Detect which cell encompasses the target text, then output its [x, y] center coordinate. 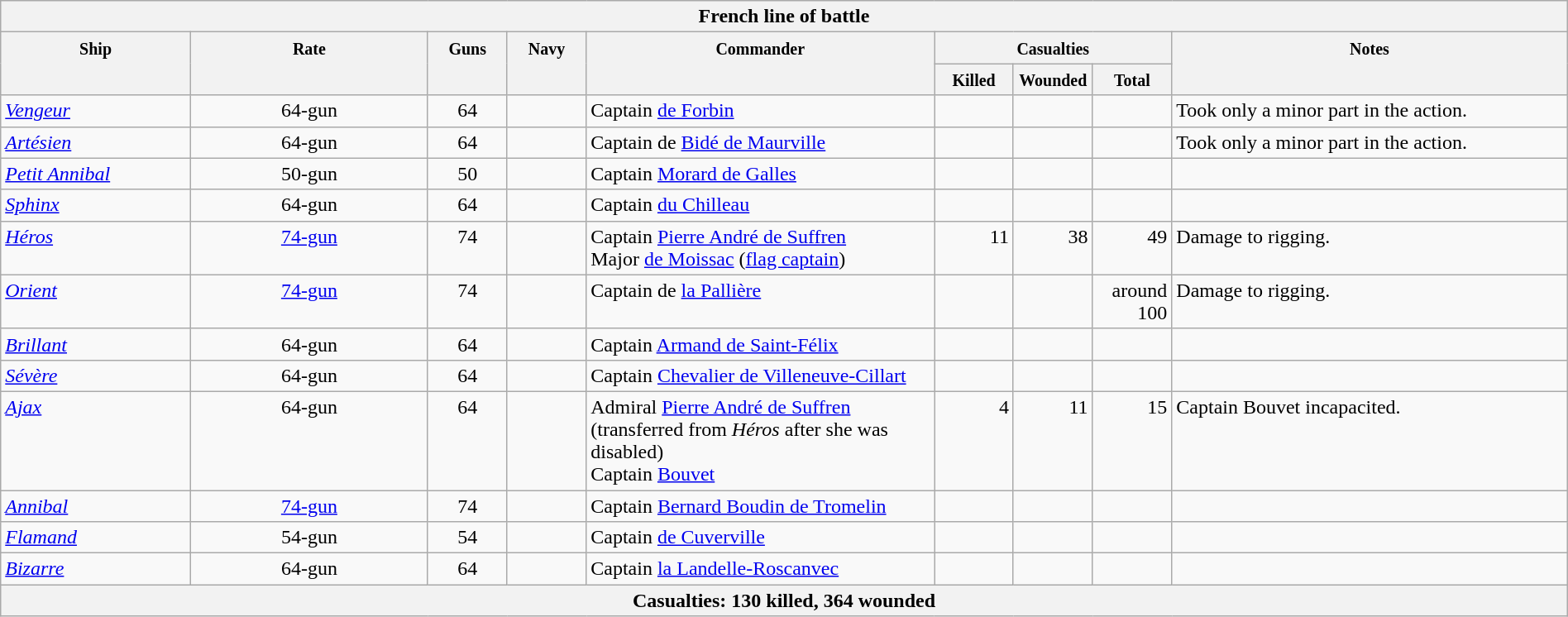
Guns [467, 64]
Flamand [96, 538]
Ship [96, 64]
Casualties: 130 killed, 364 wounded [784, 600]
Wounded [1053, 79]
Captain de la Pallière [761, 301]
Captain Chevalier de Villeneuve-Cillart [761, 375]
15 [1132, 440]
around 100 [1132, 301]
Sévère [96, 375]
54 [467, 538]
Artésien [96, 142]
Captain la Landelle-Roscanvec [761, 569]
Casualties [1054, 48]
Captain de Bidé de Maurville [761, 142]
Orient [96, 301]
50-gun [309, 174]
54-gun [309, 538]
Captain Morard de Galles [761, 174]
Captain de Cuverville [761, 538]
Rate [309, 64]
38 [1053, 248]
Navy [547, 64]
Annibal [96, 505]
Sphinx [96, 205]
Captain Pierre André de SuffrenMajor de Moissac (flag captain) [761, 248]
49 [1132, 248]
Admiral Pierre André de Suffren (transferred from Héros after she was disabled)Captain Bouvet [761, 440]
Commander [761, 64]
French line of battle [784, 17]
Captain de Forbin [761, 111]
Killed [974, 79]
Captain Bouvet incapacited. [1370, 440]
Captain du Chilleau [761, 205]
Ajax [96, 440]
Petit Annibal [96, 174]
Total [1132, 79]
50 [467, 174]
Héros [96, 248]
Captain Bernard Boudin de Tromelin [761, 505]
Notes [1370, 64]
Brillant [96, 344]
4 [974, 440]
Vengeur [96, 111]
Captain Armand de Saint-Félix [761, 344]
Bizarre [96, 569]
